Locate the cell with the specified text and output its (X, Y) center coordinate. 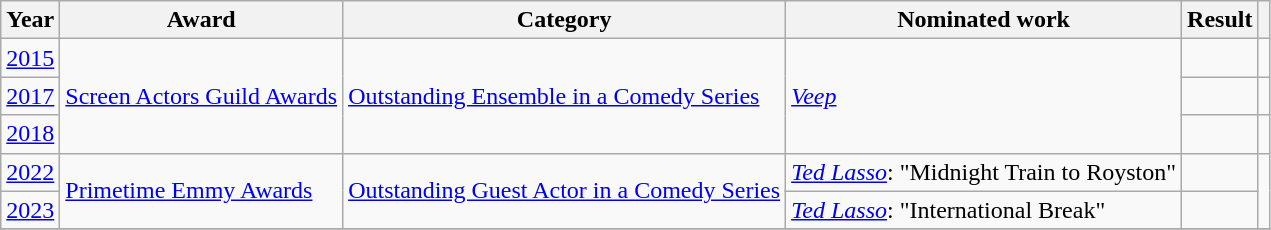
2022 (30, 172)
Outstanding Guest Actor in a Comedy Series (564, 191)
Ted Lasso: "Midnight Train to Royston" (984, 172)
2017 (30, 96)
Nominated work (984, 20)
Year (30, 20)
Primetime Emmy Awards (202, 191)
2018 (30, 134)
2015 (30, 58)
Category (564, 20)
Award (202, 20)
2023 (30, 210)
Ted Lasso: "International Break" (984, 210)
Screen Actors Guild Awards (202, 96)
Outstanding Ensemble in a Comedy Series (564, 96)
Veep (984, 96)
Result (1220, 20)
